Pinpoint the cell where the given text exists, returning its [x, y] midpoint coordinate. 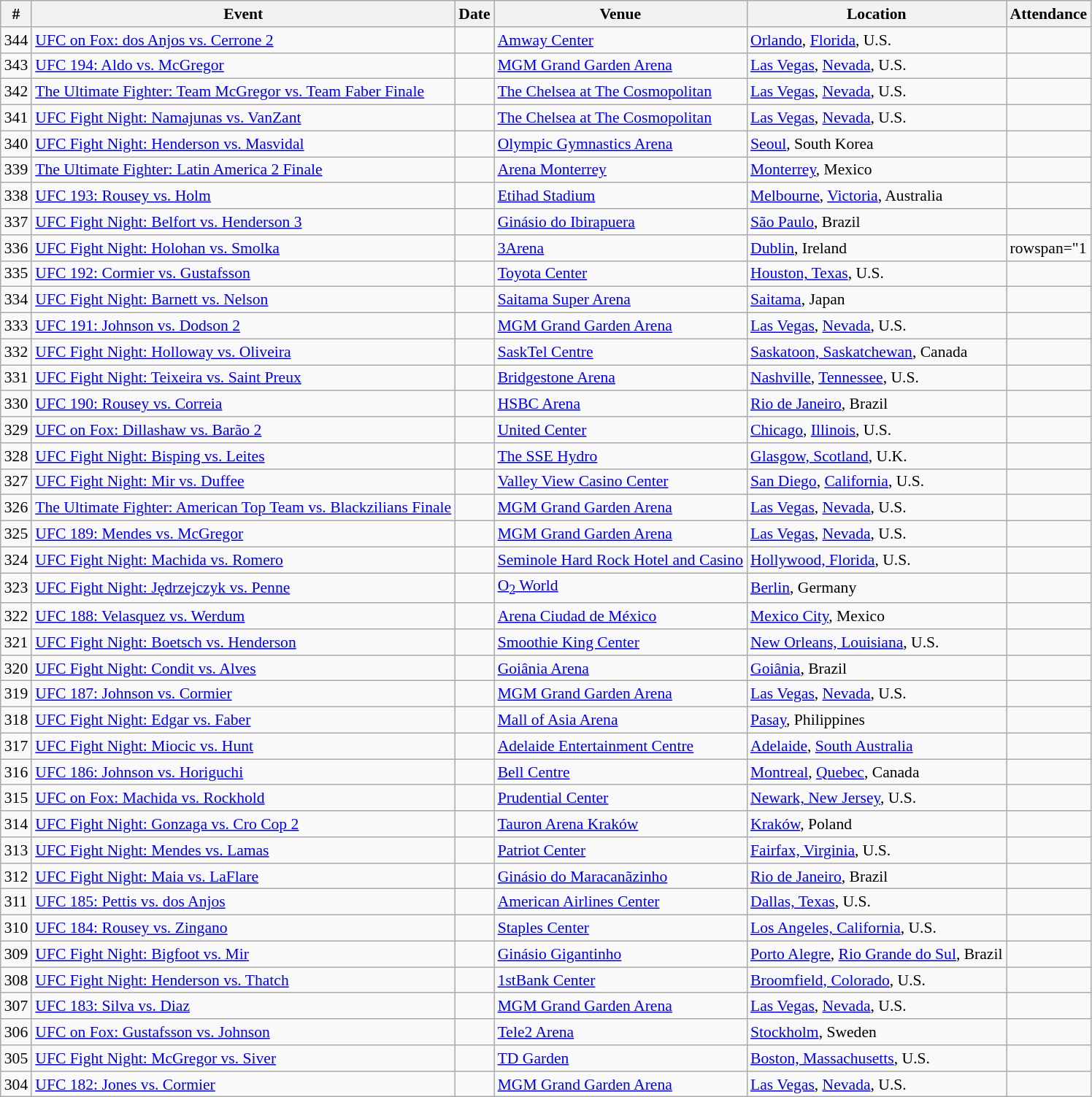
UFC Fight Night: Edgar vs. Faber [243, 720]
Goiânia, Brazil [876, 669]
321 [16, 642]
Tele2 Arena [620, 1032]
Arena Ciudad de México [620, 616]
Ginásio Gigantinho [620, 954]
Ginásio do Ibirapuera [620, 222]
UFC Fight Night: Teixeira vs. Saint Preux [243, 378]
UFC 184: Rousey vs. Zingano [243, 928]
The Ultimate Fighter: Latin America 2 Finale [243, 170]
UFC Fight Night: Boetsch vs. Henderson [243, 642]
Seoul, South Korea [876, 144]
TD Garden [620, 1058]
Hollywood, Florida, U.S. [876, 560]
339 [16, 170]
rowspan="1 [1048, 248]
327 [16, 482]
Bridgestone Arena [620, 378]
318 [16, 720]
340 [16, 144]
UFC on Fox: Machida vs. Rockhold [243, 798]
Saskatoon, Saskatchewan, Canada [876, 352]
O2 World [620, 588]
308 [16, 980]
United Center [620, 430]
UFC Fight Night: Jędrzejczyk vs. Penne [243, 588]
UFC 187: Johnson vs. Cormier [243, 694]
326 [16, 508]
New Orleans, Louisiana, U.S. [876, 642]
San Diego, California, U.S. [876, 482]
1stBank Center [620, 980]
UFC Fight Night: Holohan vs. Smolka [243, 248]
São Paulo, Brazil [876, 222]
UFC Fight Night: Namajunas vs. VanZant [243, 118]
336 [16, 248]
Ginásio do Maracanãzinho [620, 877]
Amway Center [620, 40]
330 [16, 404]
Melbourne, Victoria, Australia [876, 196]
328 [16, 456]
The SSE Hydro [620, 456]
Berlin, Germany [876, 588]
Saitama, Japan [876, 300]
309 [16, 954]
UFC 186: Johnson vs. Horiguchi [243, 772]
UFC Fight Night: Henderson vs. Thatch [243, 980]
341 [16, 118]
310 [16, 928]
317 [16, 746]
311 [16, 902]
UFC Fight Night: Bisping vs. Leites [243, 456]
UFC 194: Aldo vs. McGregor [243, 66]
334 [16, 300]
Venue [620, 14]
UFC Fight Night: Henderson vs. Masvidal [243, 144]
UFC 185: Pettis vs. dos Anjos [243, 902]
Bell Centre [620, 772]
UFC Fight Night: Holloway vs. Oliveira [243, 352]
315 [16, 798]
Glasgow, Scotland, U.K. [876, 456]
Arena Monterrey [620, 170]
Pasay, Philippines [876, 720]
UFC 189: Mendes vs. McGregor [243, 534]
338 [16, 196]
Adelaide Entertainment Centre [620, 746]
Etihad Stadium [620, 196]
312 [16, 877]
313 [16, 850]
Broomfield, Colorado, U.S. [876, 980]
UFC on Fox: dos Anjos vs. Cerrone 2 [243, 40]
325 [16, 534]
Patriot Center [620, 850]
Saitama Super Arena [620, 300]
332 [16, 352]
333 [16, 326]
Event [243, 14]
UFC Fight Night: Gonzaga vs. Cro Cop 2 [243, 824]
The Ultimate Fighter: Team McGregor vs. Team Faber Finale [243, 92]
The Ultimate Fighter: American Top Team vs. Blackzilians Finale [243, 508]
American Airlines Center [620, 902]
UFC 192: Cormier vs. Gustafsson [243, 274]
Nashville, Tennessee, U.S. [876, 378]
329 [16, 430]
320 [16, 669]
Toyota Center [620, 274]
UFC 188: Velasquez vs. Werdum [243, 616]
UFC Fight Night: Machida vs. Romero [243, 560]
306 [16, 1032]
Mexico City, Mexico [876, 616]
UFC 193: Rousey vs. Holm [243, 196]
3Arena [620, 248]
Date [474, 14]
319 [16, 694]
314 [16, 824]
Orlando, Florida, U.S. [876, 40]
Newark, New Jersey, U.S. [876, 798]
Goiânia Arena [620, 669]
342 [16, 92]
Houston, Texas, U.S. [876, 274]
Mall of Asia Arena [620, 720]
Stockholm, Sweden [876, 1032]
Los Angeles, California, U.S. [876, 928]
UFC on Fox: Dillashaw vs. Barão 2 [243, 430]
Tauron Arena Kraków [620, 824]
UFC 191: Johnson vs. Dodson 2 [243, 326]
Chicago, Illinois, U.S. [876, 430]
Montreal, Quebec, Canada [876, 772]
305 [16, 1058]
Fairfax, Virginia, U.S. [876, 850]
331 [16, 378]
323 [16, 588]
Boston, Massachusetts, U.S. [876, 1058]
UFC 183: Silva vs. Diaz [243, 1006]
UFC Fight Night: Belfort vs. Henderson 3 [243, 222]
# [16, 14]
UFC Fight Night: Barnett vs. Nelson [243, 300]
UFC Fight Night: McGregor vs. Siver [243, 1058]
Seminole Hard Rock Hotel and Casino [620, 560]
Valley View Casino Center [620, 482]
SaskTel Centre [620, 352]
322 [16, 616]
UFC Fight Night: Maia vs. LaFlare [243, 877]
Prudential Center [620, 798]
UFC Fight Night: Condit vs. Alves [243, 669]
UFC 190: Rousey vs. Correia [243, 404]
324 [16, 560]
Staples Center [620, 928]
Olympic Gymnastics Arena [620, 144]
UFC Fight Night: Bigfoot vs. Mir [243, 954]
Porto Alegre, Rio Grande do Sul, Brazil [876, 954]
Location [876, 14]
337 [16, 222]
Smoothie King Center [620, 642]
UFC on Fox: Gustafsson vs. Johnson [243, 1032]
Dallas, Texas, U.S. [876, 902]
335 [16, 274]
Kraków, Poland [876, 824]
UFC Fight Night: Mendes vs. Lamas [243, 850]
Attendance [1048, 14]
343 [16, 66]
Adelaide, South Australia [876, 746]
307 [16, 1006]
HSBC Arena [620, 404]
316 [16, 772]
344 [16, 40]
Monterrey, Mexico [876, 170]
UFC Fight Night: Miocic vs. Hunt [243, 746]
UFC Fight Night: Mir vs. Duffee [243, 482]
Dublin, Ireland [876, 248]
